Return [x, y] of the center of cell containing provided text 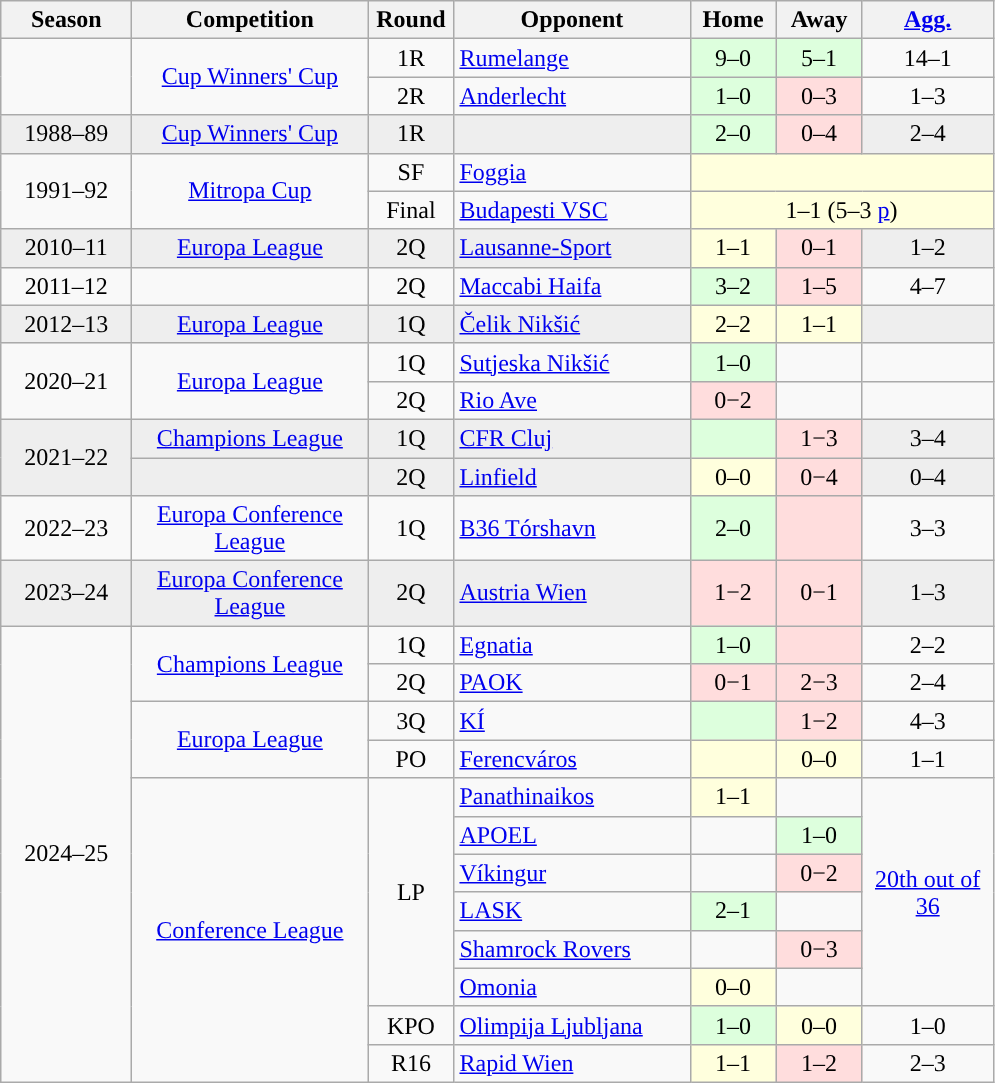
KÍ [572, 721]
2011–12 [66, 286]
1−3 [819, 438]
0–3 [819, 96]
Round [411, 20]
4–7 [928, 286]
Shamrock Rovers [572, 949]
Competition [250, 20]
Conference League [250, 930]
1988–89 [66, 134]
Čelik Nikšić [572, 324]
3–3 [928, 528]
2–1 [733, 911]
Sutjeska Nikšić [572, 362]
5–1 [819, 58]
0−3 [819, 949]
Egnatia [572, 645]
Rapid Wien [572, 1063]
LASK [572, 911]
R16 [411, 1063]
1991–92 [66, 191]
Season [66, 20]
0–1 [819, 248]
LP [411, 892]
2020–21 [66, 381]
2024–25 [66, 854]
2010–11 [66, 248]
14–1 [928, 58]
3Q [411, 721]
3–2 [733, 286]
PO [411, 759]
1–1 (5–3 p) [842, 210]
Budapesti VSC [572, 210]
Olimpija Ljubljana [572, 1025]
Agg. [928, 20]
0−4 [819, 477]
Víkingur [572, 873]
Rumelange [572, 58]
3–4 [928, 438]
Mitropa Cup [250, 191]
Final [411, 210]
2022–23 [66, 528]
Panathinaikos [572, 797]
B36 Tórshavn [572, 528]
Away [819, 20]
2R [411, 96]
SF [411, 172]
Rio Ave [572, 400]
Foggia [572, 172]
CFR Cluj [572, 438]
Anderlecht [572, 96]
Austria Wien [572, 594]
Lausanne-Sport [572, 248]
PAOK [572, 683]
Linfield [572, 477]
20th out of 36 [928, 892]
2012–13 [66, 324]
Opponent [572, 20]
9–0 [733, 58]
APOEL [572, 835]
Maccabi Haifa [572, 286]
2021–22 [66, 457]
Home [733, 20]
2023–24 [66, 594]
4–3 [928, 721]
2−3 [819, 683]
KPO [411, 1025]
Ferencváros [572, 759]
Omonia [572, 987]
1–5 [819, 286]
2–3 [928, 1063]
